Determine the [x, y] coordinate at the center of the cell enclosing the given text.  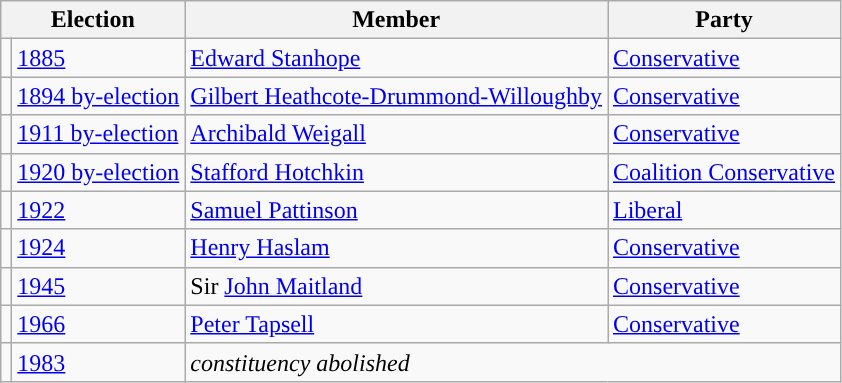
Archibald Weigall [396, 134]
1885 [98, 58]
Samuel Pattinson [396, 210]
Edward Stanhope [396, 58]
constituency abolished [513, 362]
1983 [98, 362]
Party [724, 20]
Stafford Hotchkin [396, 172]
1922 [98, 210]
Peter Tapsell [396, 324]
Gilbert Heathcote-Drummond-Willoughby [396, 96]
1924 [98, 248]
Sir John Maitland [396, 286]
1894 by-election [98, 96]
1911 by-election [98, 134]
1945 [98, 286]
1966 [98, 324]
Member [396, 20]
Coalition Conservative [724, 172]
1920 by-election [98, 172]
Election [93, 20]
Liberal [724, 210]
Henry Haslam [396, 248]
